Return the [x, y] coordinate for the center point of the cell that contains the specified text.  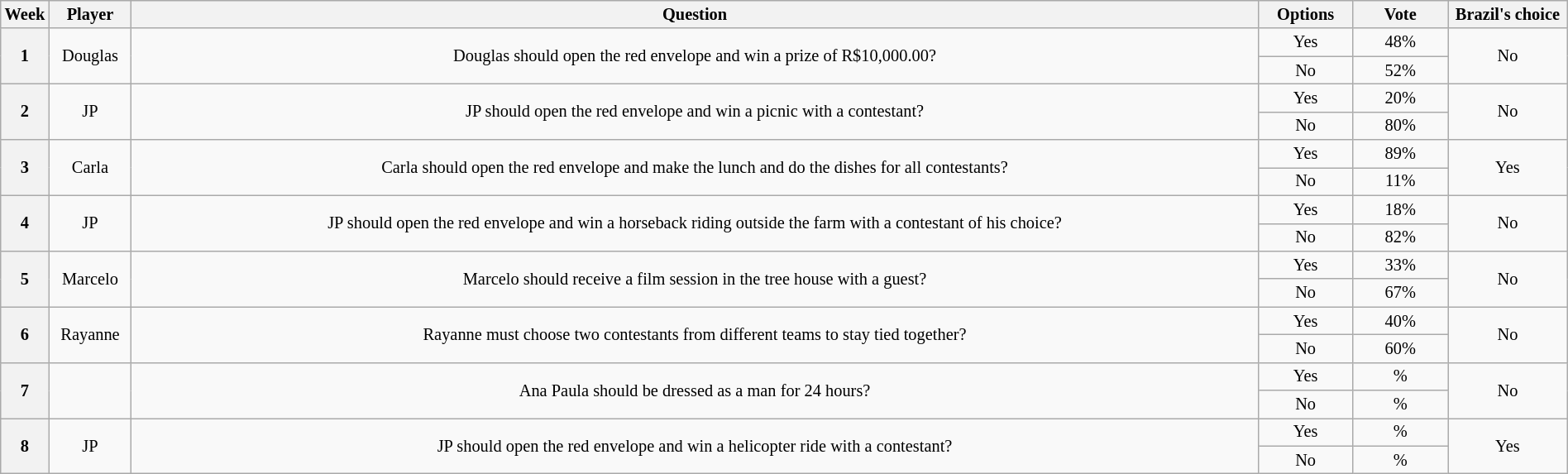
Carla should open the red envelope and make the lunch and do the dishes for all contestants? [695, 167]
Douglas [90, 56]
89% [1401, 154]
Question [695, 14]
2 [25, 111]
JP should open the red envelope and win a picnic with a contestant? [695, 111]
33% [1401, 265]
60% [1401, 348]
52% [1401, 70]
80% [1401, 126]
Rayanne must choose two contestants from different teams to stay tied together? [695, 334]
Week [25, 14]
82% [1401, 237]
Marcelo should receive a film session in the tree house with a guest? [695, 278]
6 [25, 334]
8 [25, 445]
Brazil's choice [1508, 14]
48% [1401, 42]
3 [25, 167]
Rayanne [90, 334]
18% [1401, 209]
Options [1305, 14]
11% [1401, 181]
40% [1401, 321]
Carla [90, 167]
Douglas should open the red envelope and win a prize of R$10,000.00? [695, 56]
67% [1401, 293]
7 [25, 390]
Player [90, 14]
20% [1401, 98]
Vote [1401, 14]
JP should open the red envelope and win a horseback riding outside the farm with a contestant of his choice? [695, 223]
JP should open the red envelope and win a helicopter ride with a contestant? [695, 445]
Marcelo [90, 278]
1 [25, 56]
5 [25, 278]
4 [25, 223]
Ana Paula should be dressed as a man for 24 hours? [695, 390]
